Search for the cell housing the specified text and yield its [x, y] center coordinate. 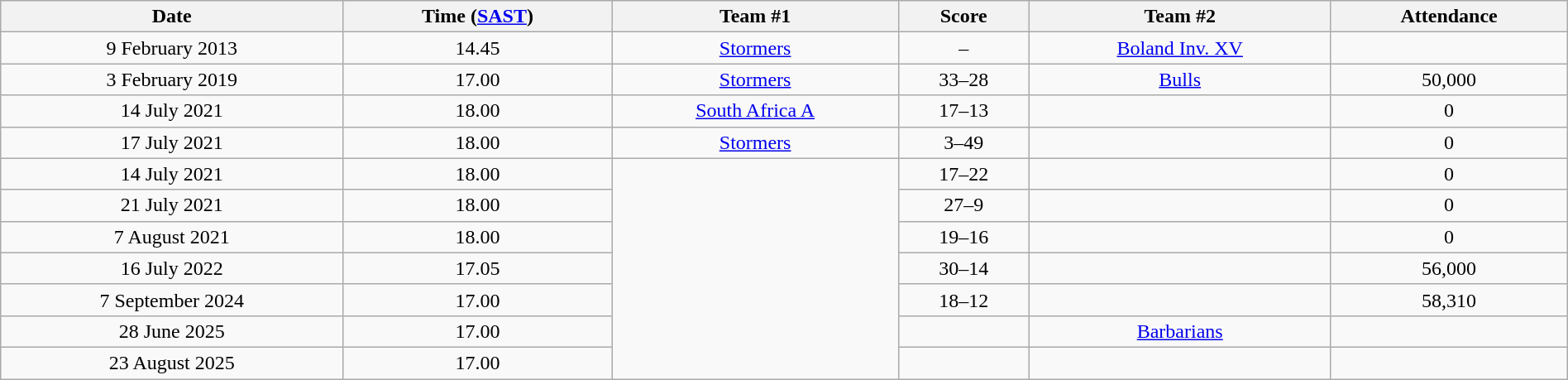
Bulls [1179, 79]
17 July 2021 [172, 142]
33–28 [963, 79]
14.45 [478, 48]
21 July 2021 [172, 205]
South Africa A [755, 111]
30–14 [963, 268]
58,310 [1449, 300]
Barbarians [1179, 331]
18–12 [963, 300]
19–16 [963, 237]
50,000 [1449, 79]
Attendance [1449, 17]
56,000 [1449, 268]
Team #1 [755, 17]
Team #2 [1179, 17]
17–22 [963, 174]
27–9 [963, 205]
Date [172, 17]
3–49 [963, 142]
17–13 [963, 111]
7 September 2024 [172, 300]
– [963, 48]
Score [963, 17]
Boland Inv. XV [1179, 48]
3 February 2019 [172, 79]
9 February 2013 [172, 48]
23 August 2025 [172, 363]
28 June 2025 [172, 331]
17.05 [478, 268]
7 August 2021 [172, 237]
Time (SAST) [478, 17]
16 July 2022 [172, 268]
